Locate the cell with the specified text and output its (x, y) center coordinate. 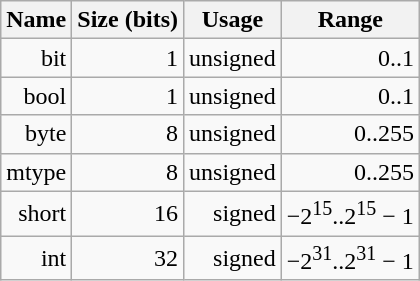
byte (36, 134)
Usage (233, 20)
bool (36, 96)
mtype (36, 172)
Name (36, 20)
int (36, 258)
bit (36, 58)
32 (128, 258)
−215..215 − 1 (350, 214)
short (36, 214)
−231..231 − 1 (350, 258)
16 (128, 214)
Size (bits) (128, 20)
Range (350, 20)
